Pinpoint the cell where the given text exists, returning its [x, y] midpoint coordinate. 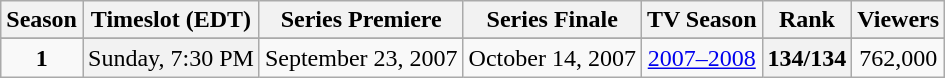
Timeslot (EDT) [170, 20]
134/134 [807, 58]
2007–2008 [702, 58]
October 14, 2007 [552, 58]
Series Finale [552, 20]
Viewers [898, 20]
Sunday, 7:30 PM [170, 58]
Rank [807, 20]
Series Premiere [361, 20]
September 23, 2007 [361, 58]
1 [42, 58]
762,000 [898, 58]
Season [42, 20]
TV Season [702, 20]
